Provide the [X, Y] coordinate of the cell's center where the given text is located.  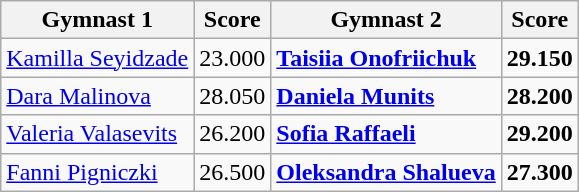
26.500 [232, 172]
Oleksandra Shalueva [386, 172]
Daniela Munits [386, 96]
Valeria Valasevits [98, 134]
29.200 [540, 134]
Gymnast 2 [386, 20]
27.300 [540, 172]
23.000 [232, 58]
Gymnast 1 [98, 20]
Sofia Raffaeli [386, 134]
28.050 [232, 96]
28.200 [540, 96]
29.150 [540, 58]
26.200 [232, 134]
Fanni Pigniczki [98, 172]
Kamilla Seyidzade [98, 58]
Dara Malinova [98, 96]
Taisiia Onofriichuk [386, 58]
